Pinpoint the cell where the given text exists, returning its (x, y) midpoint coordinate. 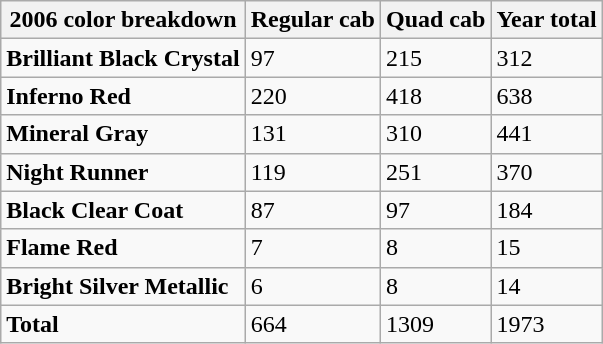
14 (546, 286)
2006 color breakdown (123, 20)
370 (546, 172)
15 (546, 248)
638 (546, 96)
Flame Red (123, 248)
6 (312, 286)
310 (435, 134)
220 (312, 96)
Total (123, 324)
Mineral Gray (123, 134)
119 (312, 172)
215 (435, 58)
Night Runner (123, 172)
312 (546, 58)
664 (312, 324)
131 (312, 134)
1309 (435, 324)
Black Clear Coat (123, 210)
441 (546, 134)
251 (435, 172)
Year total (546, 20)
Quad cab (435, 20)
1973 (546, 324)
Regular cab (312, 20)
Bright Silver Metallic (123, 286)
Inferno Red (123, 96)
184 (546, 210)
87 (312, 210)
418 (435, 96)
7 (312, 248)
Brilliant Black Crystal (123, 58)
